Determine the (X, Y) coordinate at the center of the cell enclosing the given text.  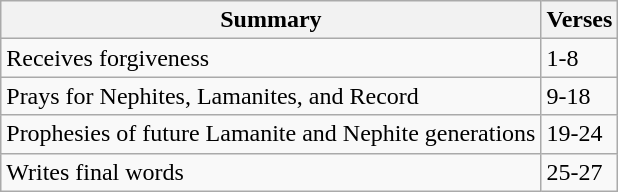
Verses (580, 20)
Receives forgiveness (271, 58)
25-27 (580, 172)
1-8 (580, 58)
9-18 (580, 96)
Summary (271, 20)
Prophesies of future Lamanite and Nephite generations (271, 134)
19-24 (580, 134)
Writes final words (271, 172)
Prays for Nephites, Lamanites, and Record (271, 96)
